Identify which cell holds the provided text, then report its (x, y) central coordinate. 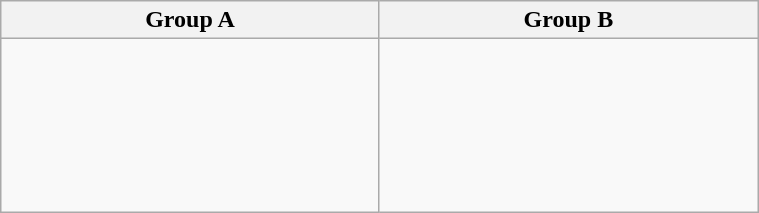
Group A (190, 20)
Group B (568, 20)
